Output the [x, y] coordinate of the center of the cell containing the given text.  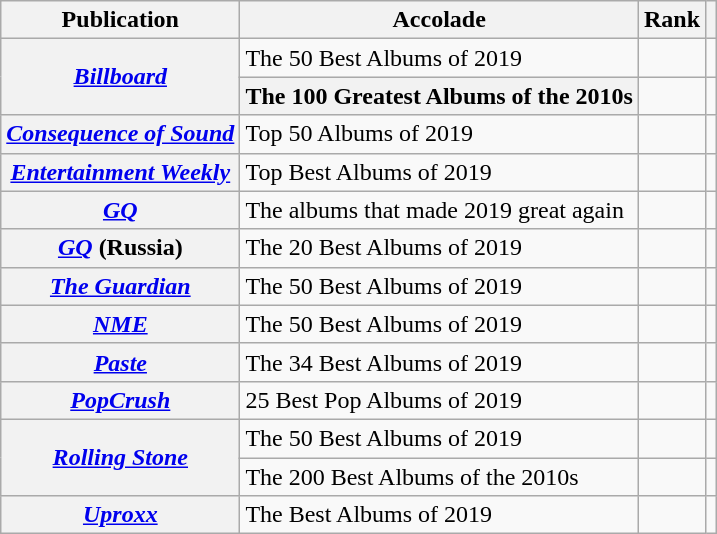
The Best Albums of 2019 [440, 515]
Rank [672, 20]
Uproxx [120, 515]
Consequence of Sound [120, 134]
GQ [120, 210]
The Guardian [120, 286]
The 20 Best Albums of 2019 [440, 248]
Paste [120, 362]
GQ (Russia) [120, 248]
The albums that made 2019 great again [440, 210]
NME [120, 324]
The 100 Greatest Albums of the 2010s [440, 96]
Top Best Albums of 2019 [440, 172]
PopCrush [120, 400]
Billboard [120, 77]
Publication [120, 20]
Entertainment Weekly [120, 172]
Top 50 Albums of 2019 [440, 134]
Rolling Stone [120, 457]
The 200 Best Albums of the 2010s [440, 477]
The 34 Best Albums of 2019 [440, 362]
25 Best Pop Albums of 2019 [440, 400]
Accolade [440, 20]
